Scan for the cell matching the given text and deliver its [x, y] coordinate at center. 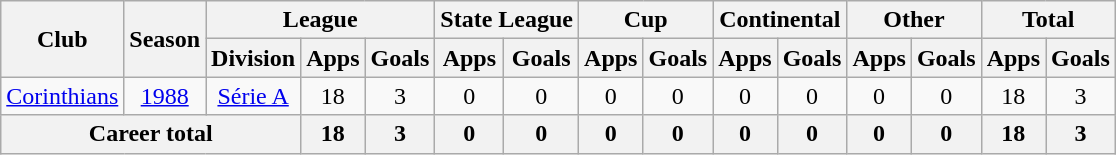
League [320, 20]
Total [1048, 20]
Career total [151, 134]
Other [914, 20]
Division [254, 58]
Club [62, 39]
Season [165, 39]
Cup [646, 20]
Corinthians [62, 96]
1988 [165, 96]
Continental [780, 20]
Série A [254, 96]
State League [507, 20]
